Find where the given text appears and provide that cell's center as [X, Y] coordinate. 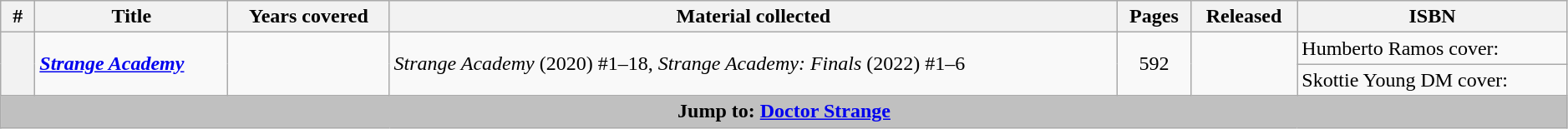
Strange Academy (2020) #1–18, Strange Academy: Finals (2022) #1–6 [754, 64]
Strange Academy [132, 64]
Released [1244, 17]
Title [132, 17]
Years covered [309, 17]
# [18, 17]
Jump to: Doctor Strange [784, 112]
ISBN [1432, 17]
Pages [1154, 17]
Skottie Young DM cover: [1432, 80]
Material collected [754, 17]
Humberto Ramos cover: [1432, 48]
592 [1154, 64]
